Detect which cell encompasses the target text, then output its (X, Y) center coordinate. 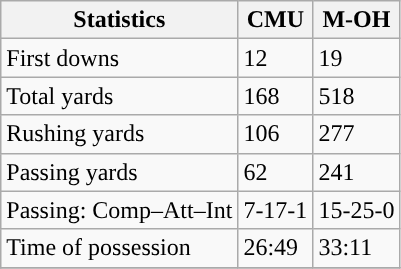
Rushing yards (120, 134)
7-17-1 (276, 210)
Time of possession (120, 248)
168 (276, 96)
33:11 (356, 248)
26:49 (276, 248)
15-25-0 (356, 210)
Statistics (120, 20)
19 (356, 58)
Passing yards (120, 172)
CMU (276, 20)
241 (356, 172)
277 (356, 134)
12 (276, 58)
M-OH (356, 20)
Passing: Comp–Att–Int (120, 210)
106 (276, 134)
518 (356, 96)
First downs (120, 58)
Total yards (120, 96)
62 (276, 172)
